Locate the cell with the specified text and output its [x, y] center coordinate. 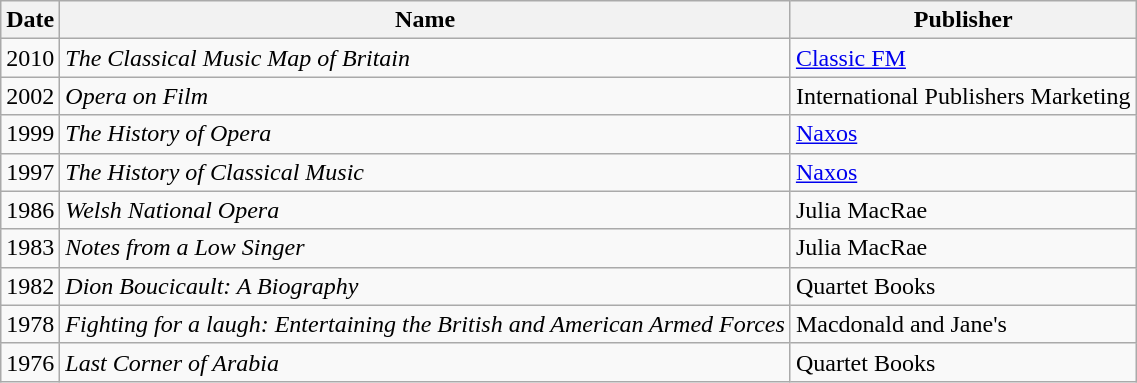
Opera on Film [426, 96]
Macdonald and Jane's [963, 324]
1999 [30, 134]
The Classical Music Map of Britain [426, 58]
Name [426, 20]
Classic FM [963, 58]
1983 [30, 248]
1978 [30, 324]
1976 [30, 362]
2010 [30, 58]
1986 [30, 210]
Last Corner of Arabia [426, 362]
Publisher [963, 20]
The History of Opera [426, 134]
2002 [30, 96]
Date [30, 20]
Notes from a Low Singer [426, 248]
International Publishers Marketing [963, 96]
1997 [30, 172]
Dion Boucicault: A Biography [426, 286]
Welsh National Opera [426, 210]
The History of Classical Music [426, 172]
1982 [30, 286]
Fighting for a laugh: Entertaining the British and American Armed Forces [426, 324]
